Scan for the cell matching the given text and deliver its (x, y) coordinate at center. 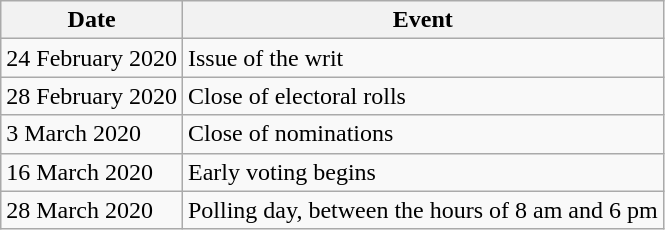
Close of electoral rolls (422, 96)
16 March 2020 (92, 172)
Close of nominations (422, 134)
Date (92, 20)
Event (422, 20)
3 March 2020 (92, 134)
Polling day, between the hours of 8 am and 6 pm (422, 210)
Issue of the writ (422, 58)
24 February 2020 (92, 58)
Early voting begins (422, 172)
28 March 2020 (92, 210)
28 February 2020 (92, 96)
